Search for the cell housing the specified text and yield its [X, Y] center coordinate. 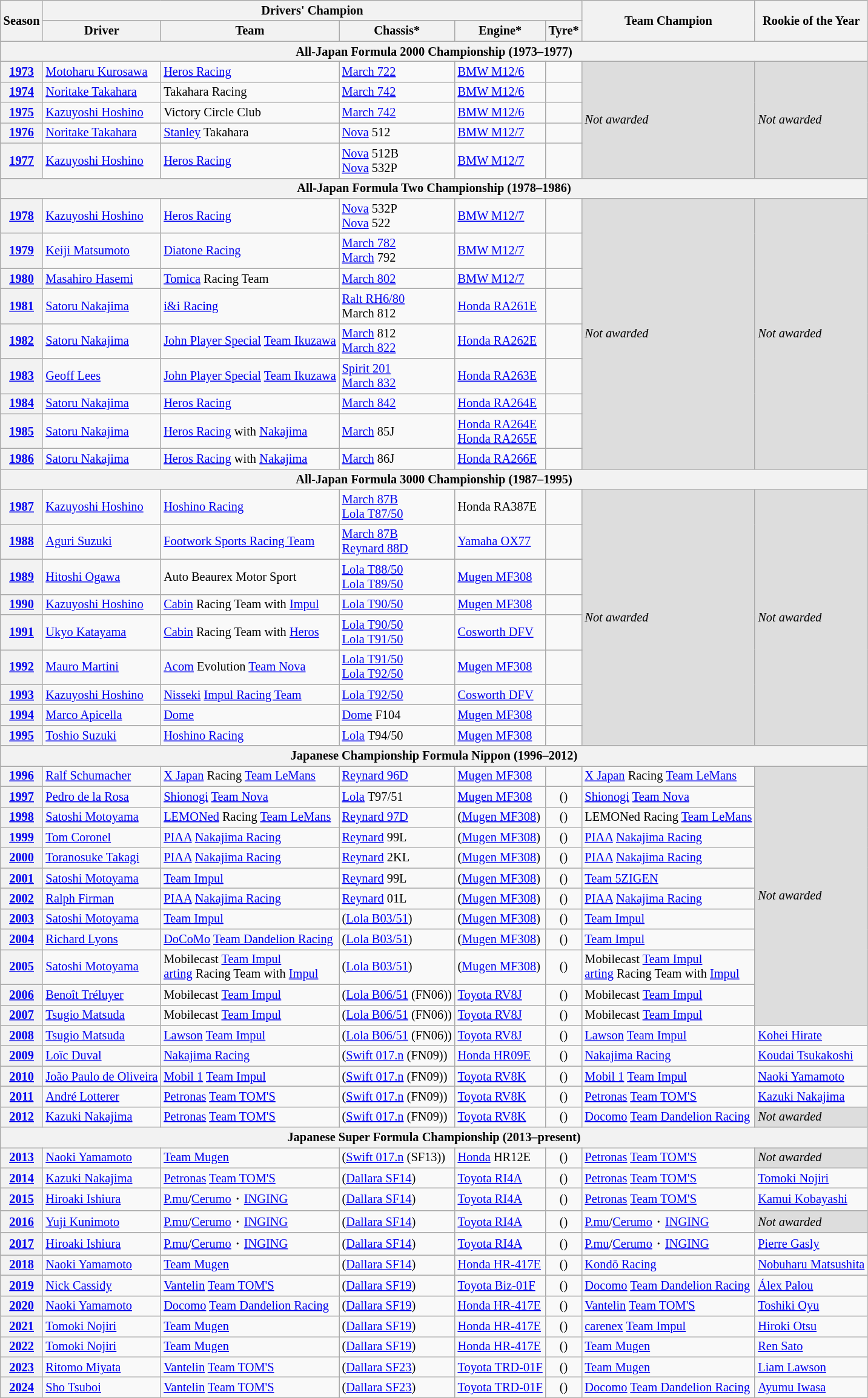
i&i Racing [250, 306]
Reynard 96D [397, 776]
Tyre* [564, 31]
Richard Lyons [102, 939]
Honda RA387E [500, 507]
1978 [22, 216]
2017 [22, 1244]
Team [250, 31]
carenex Team Impul [668, 1326]
2024 [22, 1387]
March 782March 792 [397, 251]
Pierre Gasly [811, 1244]
1990 [22, 605]
1982 [22, 341]
Japanese Championship Formula Nippon (1996–2012) [434, 756]
Rookie of the Year [811, 21]
Aguri Suzuki [102, 542]
Takahara Racing [250, 92]
Honda RA261E [500, 306]
2023 [22, 1367]
João Paulo de Oliveira [102, 1076]
Cabin Racing Team with Impul [250, 605]
1996 [22, 776]
1975 [22, 113]
Koudai Tsukakoshi [811, 1056]
2005 [22, 967]
(Swift 017.n (SF13)) [397, 1158]
All-Japan Formula 2000 Championship (1973–1977) [434, 51]
March 842 [397, 403]
2006 [22, 995]
Honda RA264EHonda RA265E [500, 431]
2020 [22, 1306]
1988 [22, 542]
Sho Tsuboi [102, 1387]
Diatone Racing [250, 251]
2008 [22, 1035]
March 87BLola T87/50 [397, 507]
1991 [22, 632]
Loïc Duval [102, 1056]
Kamui Kobayashi [811, 1199]
2009 [22, 1056]
1979 [22, 251]
2022 [22, 1347]
2002 [22, 898]
Pedro de la Rosa [102, 797]
Footwork Sports Racing Team [250, 542]
Toshiki Oyu [811, 1306]
Mauro Martini [102, 667]
Toyota Biz-01F [500, 1285]
1986 [22, 459]
Masahiro Hasemi [102, 279]
Tom Coronel [102, 837]
2007 [22, 1015]
Ren Sato [811, 1347]
Lola T91/50Lola T92/50 [397, 667]
Ralt RH6/80March 812 [397, 306]
DoCoMo Team Dandelion Racing [250, 939]
1998 [22, 817]
2019 [22, 1285]
1974 [22, 92]
1984 [22, 403]
Toranosuke Takagi [102, 858]
All-Japan Formula 3000 Championship (1987–1995) [434, 479]
1983 [22, 376]
2003 [22, 919]
2010 [22, 1076]
Victory Circle Club [250, 113]
Kondō Racing [668, 1265]
Engine* [500, 31]
2013 [22, 1158]
Benoît Tréluyer [102, 995]
2011 [22, 1096]
Lola T90/50 [397, 605]
Dome F104 [397, 715]
March 812March 822 [397, 341]
Ukyo Katayama [102, 632]
Ralf Schumacher [102, 776]
Driver [102, 31]
Reynard 01L [397, 898]
2012 [22, 1117]
Honda HR12E [500, 1158]
Auto Beaurex Motor Sport [250, 577]
Chassis* [397, 31]
Dome [250, 715]
1995 [22, 735]
1993 [22, 695]
Liam Lawson [811, 1367]
2016 [22, 1221]
2004 [22, 939]
Toshio Suzuki [102, 735]
March 87BReynard 88D [397, 542]
All-Japan Formula Two Championship (1978–1986) [434, 188]
Honda RA262E [500, 341]
1989 [22, 577]
2018 [22, 1265]
1977 [22, 161]
Tomica Racing Team [250, 279]
2001 [22, 878]
Stanley Takahara [250, 133]
Honda RA263E [500, 376]
Hiroki Otsu [811, 1326]
Lola T92/50 [397, 695]
Nisseki Impul Racing Team [250, 695]
Ritomo Miyata [102, 1367]
Ayumu Iwasa [811, 1387]
Honda HR09E [500, 1056]
Season [22, 21]
Lola T97/51 [397, 797]
Álex Palou [811, 1285]
2000 [22, 858]
1981 [22, 306]
1997 [22, 797]
1985 [22, 431]
Acom Evolution Team Nova [250, 667]
Motoharu Kurosawa [102, 71]
Lola T88/50Lola T89/50 [397, 577]
Reynard 2KL [397, 858]
March 722 [397, 71]
1973 [22, 71]
1994 [22, 715]
Reynard 97D [397, 817]
Spirit 201March 832 [397, 376]
2014 [22, 1178]
Yuji Kunimoto [102, 1221]
Ralph Firman [102, 898]
March 85J [397, 431]
1992 [22, 667]
Drivers' Champion [312, 10]
1987 [22, 507]
March 802 [397, 279]
Honda RA264E [500, 403]
1999 [22, 837]
Hitoshi Ogawa [102, 577]
Yamaha OX77 [500, 542]
Kohei Hirate [811, 1035]
Nick Cassidy [102, 1285]
Keiji Matsumoto [102, 251]
1976 [22, 133]
1980 [22, 279]
March 86J [397, 459]
Marco Apicella [102, 715]
Team Champion [668, 21]
Japanese Super Formula Championship (2013–present) [434, 1138]
Team 5ZIGEN [668, 878]
Lola T90/50Lola T91/50 [397, 632]
Nova 532PNova 522 [397, 216]
Nova 512BNova 532P [397, 161]
2015 [22, 1199]
Geoff Lees [102, 376]
2021 [22, 1326]
Cabin Racing Team with Heros [250, 632]
Nobuharu Matsushita [811, 1265]
Lola T94/50 [397, 735]
Honda RA266E [500, 459]
Nova 512 [397, 133]
André Lotterer [102, 1096]
